Scan for the cell matching the given text and deliver its [X, Y] coordinate at center. 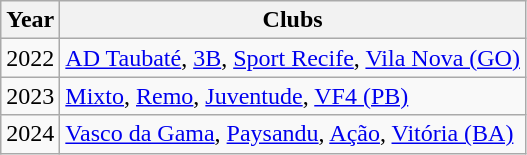
2024 [30, 134]
Mixto, Remo, Juventude, VF4 (PB) [293, 96]
Clubs [293, 20]
Vasco da Gama, Paysandu, Ação, Vitória (BA) [293, 134]
2023 [30, 96]
2022 [30, 58]
Year [30, 20]
AD Taubaté, 3B, Sport Recife, Vila Nova (GO) [293, 58]
